From the cell containing the given text, extract its center point as [X, Y] coordinate. 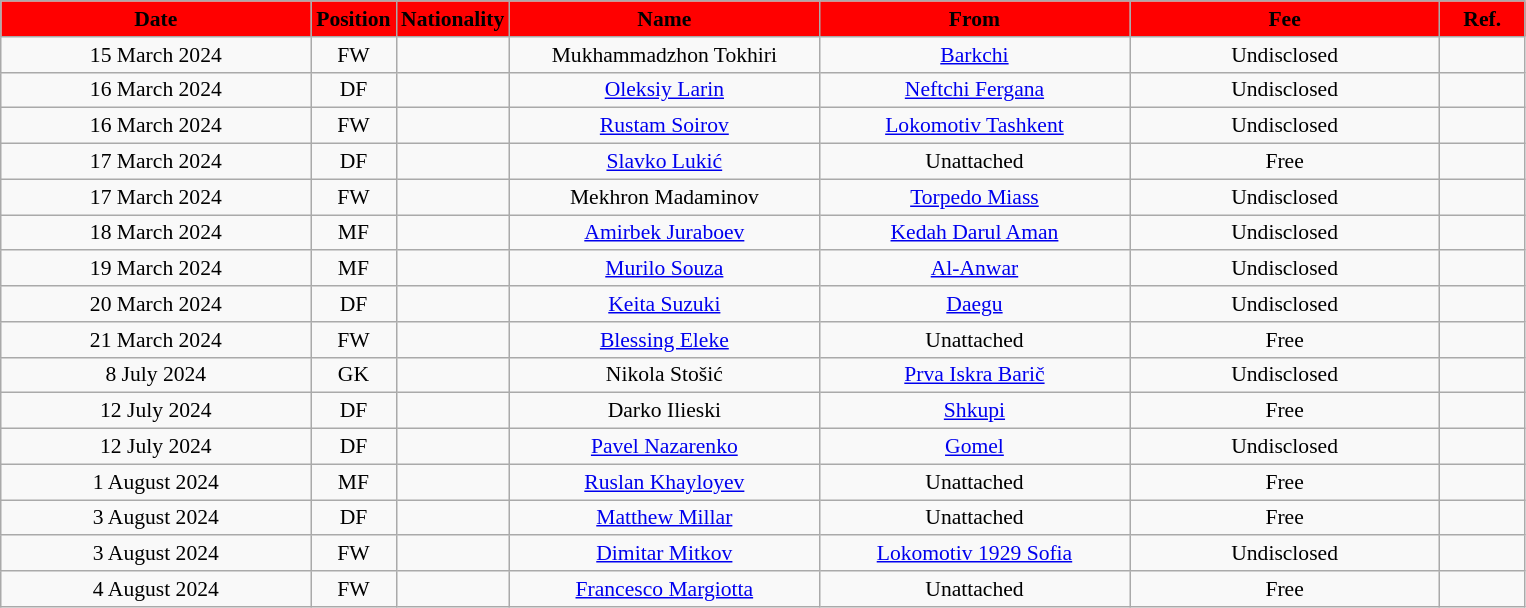
19 March 2024 [156, 269]
Mekhron Madaminov [664, 197]
21 March 2024 [156, 340]
Prva Iskra Barič [974, 375]
Barkchi [974, 55]
Nikola Stošić [664, 375]
Name [664, 19]
Ref. [1482, 19]
8 July 2024 [156, 375]
Mukhammadzhon Tokhiri [664, 55]
Shkupi [974, 411]
1 August 2024 [156, 482]
Matthew Millar [664, 518]
Gomel [974, 447]
15 March 2024 [156, 55]
Al-Anwar [974, 269]
Pavel Nazarenko [664, 447]
4 August 2024 [156, 589]
Rustam Soirov [664, 126]
Neftchi Fergana [974, 90]
Nationality [452, 19]
GK [354, 375]
Fee [1285, 19]
Lokomotiv Tashkent [974, 126]
Francesco Margiotta [664, 589]
Oleksiy Larin [664, 90]
Ruslan Khayloyev [664, 482]
Darko Ilieski [664, 411]
Slavko Lukić [664, 162]
Torpedo Miass [974, 197]
Murilo Souza [664, 269]
Position [354, 19]
From [974, 19]
18 March 2024 [156, 233]
Amirbek Juraboev [664, 233]
Date [156, 19]
Keita Suzuki [664, 304]
Kedah Darul Aman [974, 233]
Lokomotiv 1929 Sofia [974, 554]
Blessing Eleke [664, 340]
Dimitar Mitkov [664, 554]
20 March 2024 [156, 304]
Daegu [974, 304]
